Determine the [x, y] coordinate at the center of the cell enclosing the given text.  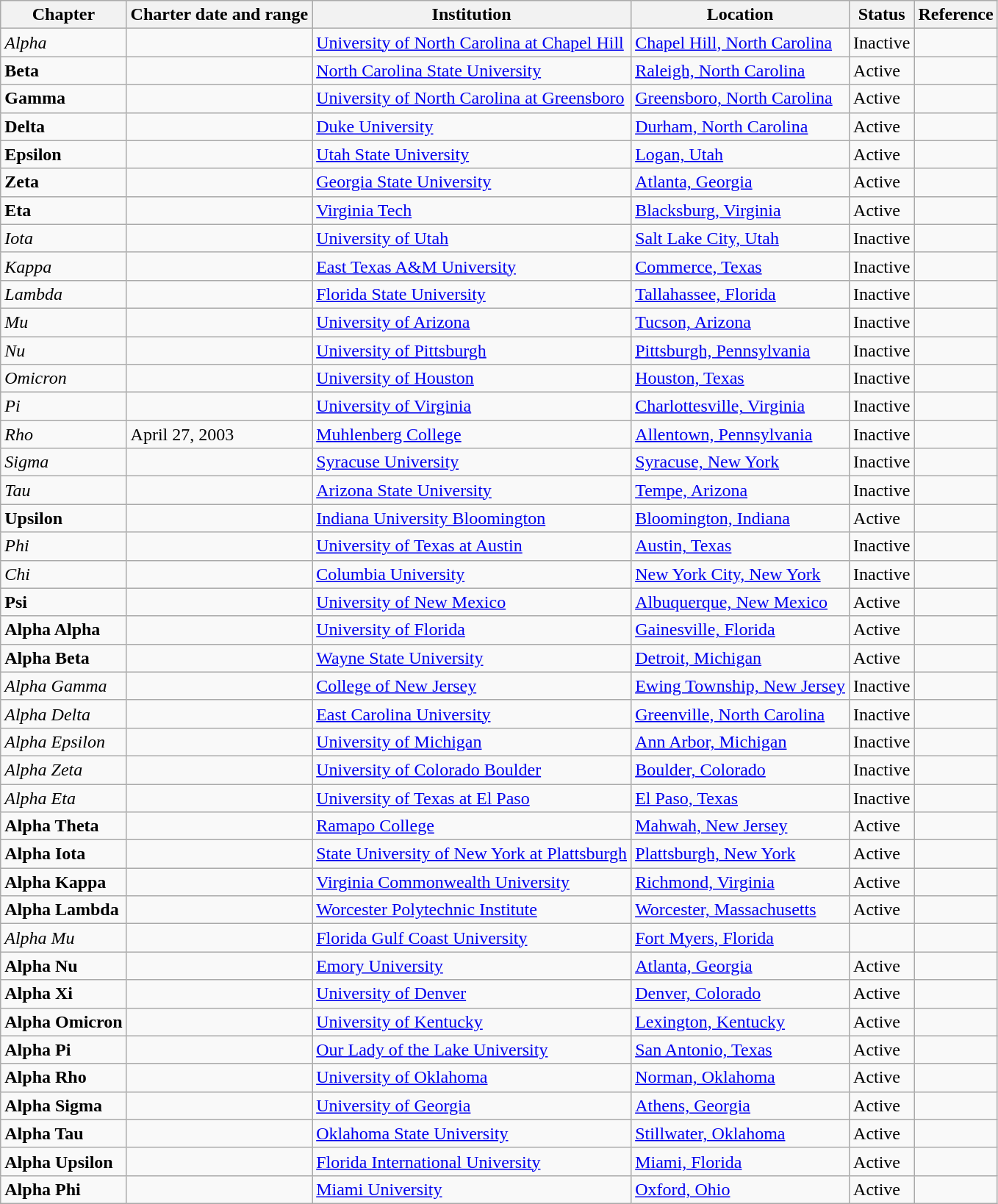
Allentown, Pennsylvania [741, 434]
Miami University [472, 1189]
Tucson, Arizona [741, 322]
Salt Lake City, Utah [741, 238]
Oxford, Ohio [741, 1189]
Alpha [63, 43]
East Carolina University [472, 714]
Alpha Omicron [63, 1022]
Stillwater, Oklahoma [741, 1133]
Ann Arbor, Michigan [741, 742]
Iota [63, 238]
Lambda [63, 294]
University of Houston [472, 379]
Location [741, 15]
Status [882, 15]
Athens, Georgia [741, 1106]
Chapel Hill, North Carolina [741, 43]
Alpha Kappa [63, 882]
San Antonio, Texas [741, 1050]
State University of New York at Plattsburgh [472, 854]
University of Georgia [472, 1106]
Tallahassee, Florida [741, 294]
University of Arizona [472, 322]
Florida State University [472, 294]
Plattsburgh, New York [741, 854]
Raleigh, North Carolina [741, 71]
Denver, Colorado [741, 994]
Florida Gulf Coast University [472, 938]
Indiana University Bloomington [472, 518]
Alpha Mu [63, 938]
Psi [63, 602]
Sigma [63, 462]
University of Kentucky [472, 1022]
Institution [472, 15]
Delta [63, 126]
University of Denver [472, 994]
Alpha Xi [63, 994]
Beta [63, 71]
University of Michigan [472, 742]
Muhlenberg College [472, 434]
University of Texas at Austin [472, 546]
Logan, Utah [741, 154]
University of Florida [472, 630]
Virginia Tech [472, 210]
Utah State University [472, 154]
Charlottesville, Virginia [741, 406]
Phi [63, 546]
Houston, Texas [741, 379]
Zeta [63, 182]
Alpha Theta [63, 826]
Emory University [472, 966]
Norman, Oklahoma [741, 1078]
North Carolina State University [472, 71]
Syracuse, New York [741, 462]
Alpha Pi [63, 1050]
Richmond, Virginia [741, 882]
Omicron [63, 379]
Florida International University [472, 1161]
Wayne State University [472, 658]
Alpha Nu [63, 966]
Mu [63, 322]
Oklahoma State University [472, 1133]
Eta [63, 210]
Duke University [472, 126]
Alpha Alpha [63, 630]
New York City, New York [741, 574]
Albuquerque, New Mexico [741, 602]
Bloomington, Indiana [741, 518]
Gamma [63, 98]
College of New Jersey [472, 686]
University of New Mexico [472, 602]
Alpha Beta [63, 658]
Syracuse University [472, 462]
University of Virginia [472, 406]
Upsilon [63, 518]
Pittsburgh, Pennsylvania [741, 351]
Alpha Gamma [63, 686]
Nu [63, 351]
University of North Carolina at Chapel Hill [472, 43]
University of Pittsburgh [472, 351]
Ramapo College [472, 826]
Chapter [63, 15]
Tau [63, 490]
University of Oklahoma [472, 1078]
Greenville, North Carolina [741, 714]
Alpha Eta [63, 798]
Worcester, Massachusetts [741, 910]
University of Utah [472, 238]
Pi [63, 406]
Alpha Phi [63, 1189]
Lexington, Kentucky [741, 1022]
Kappa [63, 266]
Austin, Texas [741, 546]
El Paso, Texas [741, 798]
Georgia State University [472, 182]
University of North Carolina at Greensboro [472, 98]
Gainesville, Florida [741, 630]
Fort Myers, Florida [741, 938]
Epsilon [63, 154]
Worcester Polytechnic Institute [472, 910]
Boulder, Colorado [741, 770]
Rho [63, 434]
Tempe, Arizona [741, 490]
Alpha Tau [63, 1133]
Alpha Epsilon [63, 742]
April 27, 2003 [219, 434]
Miami, Florida [741, 1161]
Alpha Zeta [63, 770]
Detroit, Michigan [741, 658]
Alpha Iota [63, 854]
Ewing Township, New Jersey [741, 686]
University of Texas at El Paso [472, 798]
Columbia University [472, 574]
Mahwah, New Jersey [741, 826]
Arizona State University [472, 490]
Alpha Upsilon [63, 1161]
Commerce, Texas [741, 266]
Our Lady of the Lake University [472, 1050]
Blacksburg, Virginia [741, 210]
Alpha Rho [63, 1078]
Charter date and range [219, 15]
Chi [63, 574]
Durham, North Carolina [741, 126]
Greensboro, North Carolina [741, 98]
East Texas A&M University [472, 266]
Alpha Lambda [63, 910]
Virginia Commonwealth University [472, 882]
University of Colorado Boulder [472, 770]
Reference [955, 15]
Alpha Sigma [63, 1106]
Alpha Delta [63, 714]
